Provide the [X, Y] coordinate of the cell's center where the given text is located.  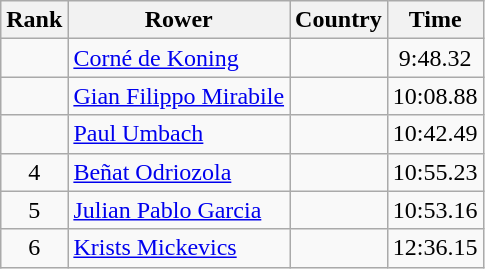
Paul Umbach [179, 134]
10:53.16 [435, 210]
Corné de Koning [179, 58]
10:42.49 [435, 134]
4 [34, 172]
Rank [34, 20]
10:55.23 [435, 172]
Time [435, 20]
Rower [179, 20]
Beñat Odriozola [179, 172]
Julian Pablo Garcia [179, 210]
6 [34, 248]
5 [34, 210]
9:48.32 [435, 58]
Gian Filippo Mirabile [179, 96]
10:08.88 [435, 96]
12:36.15 [435, 248]
Krists Mickevics [179, 248]
Country [339, 20]
